From the cell containing the given text, extract its center point as [x, y] coordinate. 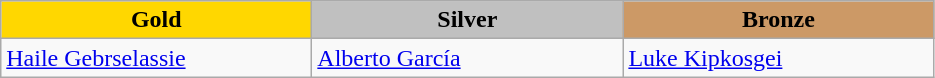
Luke Kipkosgei [778, 58]
Alberto García [468, 58]
Haile Gebrselassie [156, 58]
Gold [156, 20]
Silver [468, 20]
Bronze [778, 20]
